Pinpoint the cell where the given text exists, returning its (X, Y) midpoint coordinate. 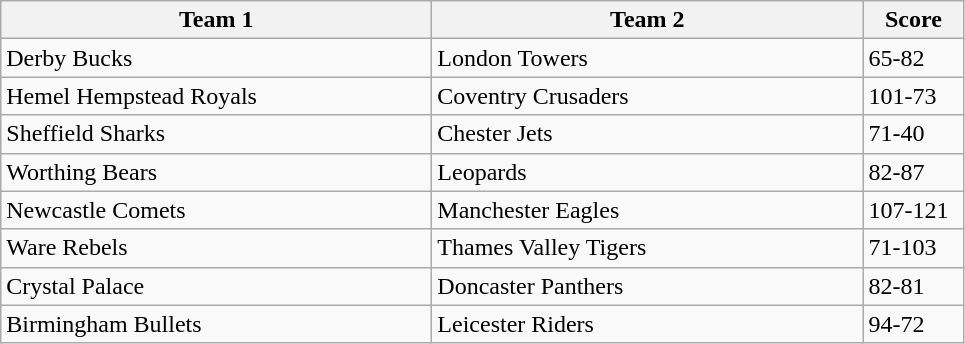
71-40 (914, 134)
Doncaster Panthers (648, 286)
82-81 (914, 286)
Chester Jets (648, 134)
71-103 (914, 248)
Thames Valley Tigers (648, 248)
107-121 (914, 210)
82-87 (914, 172)
Manchester Eagles (648, 210)
Coventry Crusaders (648, 96)
Birmingham Bullets (216, 324)
Sheffield Sharks (216, 134)
Crystal Palace (216, 286)
Hemel Hempstead Royals (216, 96)
Score (914, 20)
94-72 (914, 324)
Leicester Riders (648, 324)
Newcastle Comets (216, 210)
London Towers (648, 58)
101-73 (914, 96)
Ware Rebels (216, 248)
Team 1 (216, 20)
65-82 (914, 58)
Derby Bucks (216, 58)
Team 2 (648, 20)
Leopards (648, 172)
Worthing Bears (216, 172)
